Find where the given text appears and provide that cell's center as (x, y) coordinate. 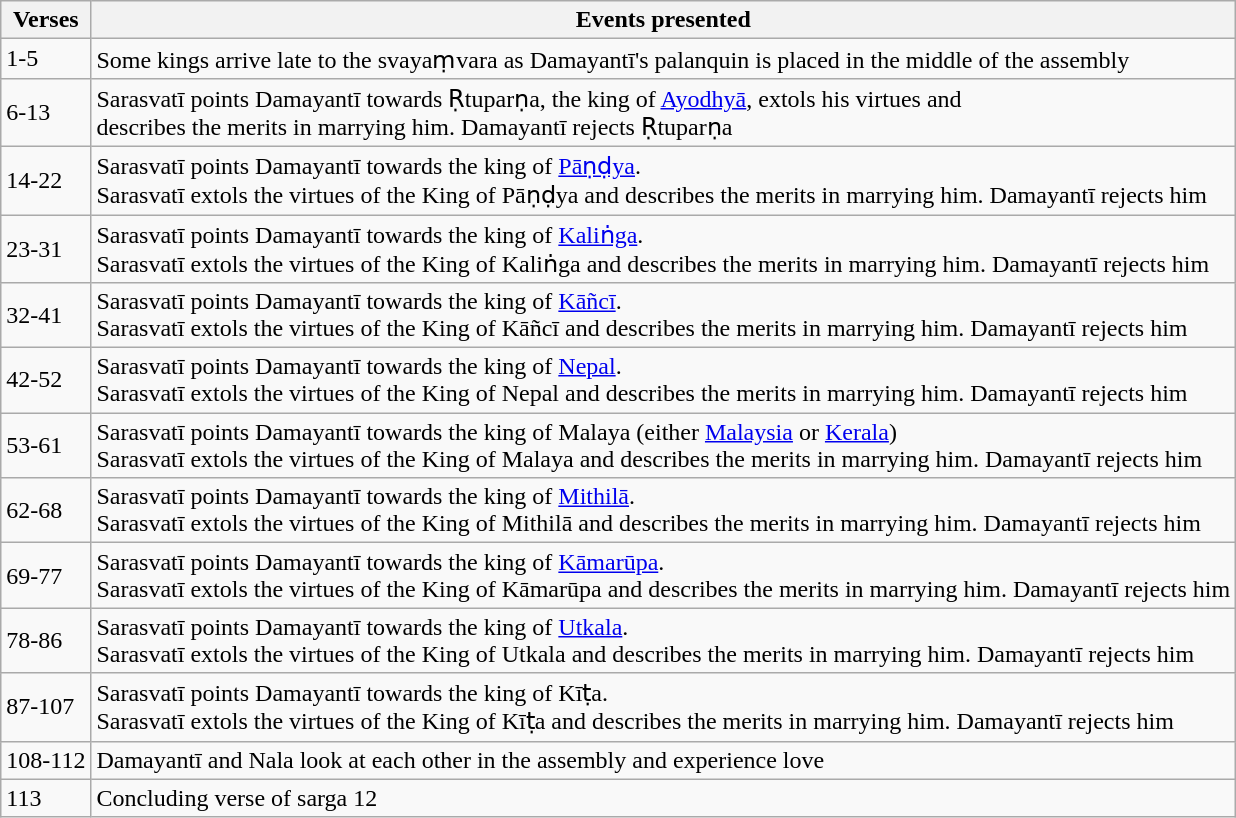
32-41 (46, 316)
53-61 (46, 446)
6-13 (46, 112)
14-22 (46, 180)
Some kings arrive late to the svayaṃvara as Damayantī's palanquin is placed in the middle of the assembly (664, 59)
69-77 (46, 576)
108-112 (46, 760)
23-31 (46, 248)
Events presented (664, 20)
78-86 (46, 640)
Verses (46, 20)
1-5 (46, 59)
87-107 (46, 707)
Damayantī and Nala look at each other in the assembly and experience love (664, 760)
62-68 (46, 510)
113 (46, 798)
Concluding verse of sarga 12 (664, 798)
42-52 (46, 380)
